Capture the cell that displays the provided text and extract its [x, y] central coordinate. 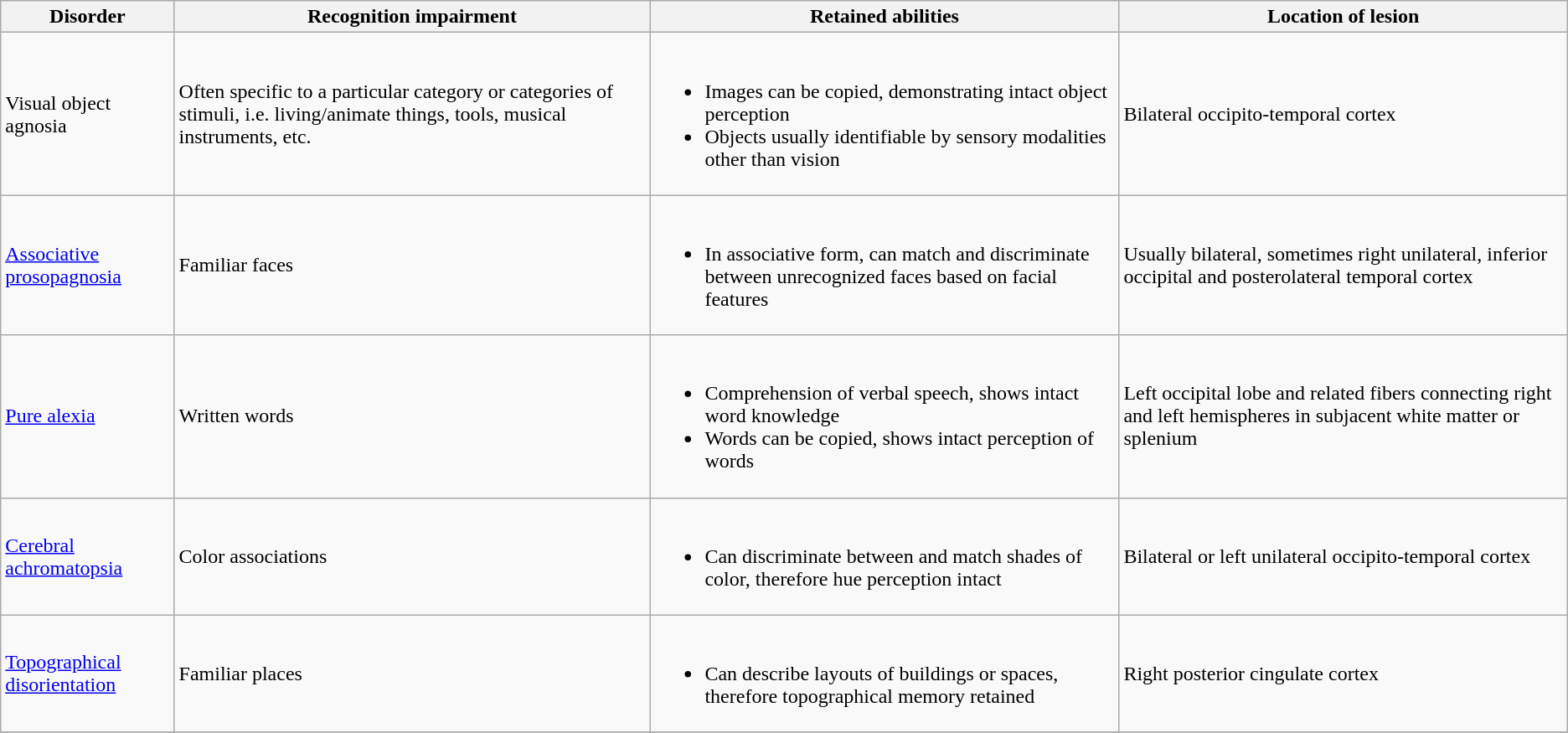
Location of lesion [1344, 17]
Familiar faces [412, 265]
Bilateral or left unilateral occipito-temporal cortex [1344, 556]
Retained abilities [885, 17]
In associative form, can match and discriminate between unrecognized faces based on facial features [885, 265]
Comprehension of verbal speech, shows intact word knowledgeWords can be copied, shows intact perception of words [885, 416]
Pure alexia [87, 416]
Usually bilateral, sometimes right unilateral, inferior occipital and posterolateral temporal cortex [1344, 265]
Right posterior cingulate cortex [1344, 674]
Can discriminate between and match shades of color, therefore hue perception intact [885, 556]
Images can be copied, demonstrating intact object perceptionObjects usually identifiable by sensory modalities other than vision [885, 114]
Cerebral achromatopsia [87, 556]
Associative prosopagnosia [87, 265]
Written words [412, 416]
Color associations [412, 556]
Visual object agnosia [87, 114]
Recognition impairment [412, 17]
Familiar places [412, 674]
Left occipital lobe and related fibers connecting right and left hemispheres in subjacent white matter or splenium [1344, 416]
Bilateral occipito-temporal cortex [1344, 114]
Topographical disorientation [87, 674]
Can describe layouts of buildings or spaces, therefore topographical memory retained [885, 674]
Disorder [87, 17]
Often specific to a particular category or categories of stimuli, i.e. living/animate things, tools, musical instruments, etc. [412, 114]
